Scan for the cell matching the given text and deliver its (x, y) coordinate at center. 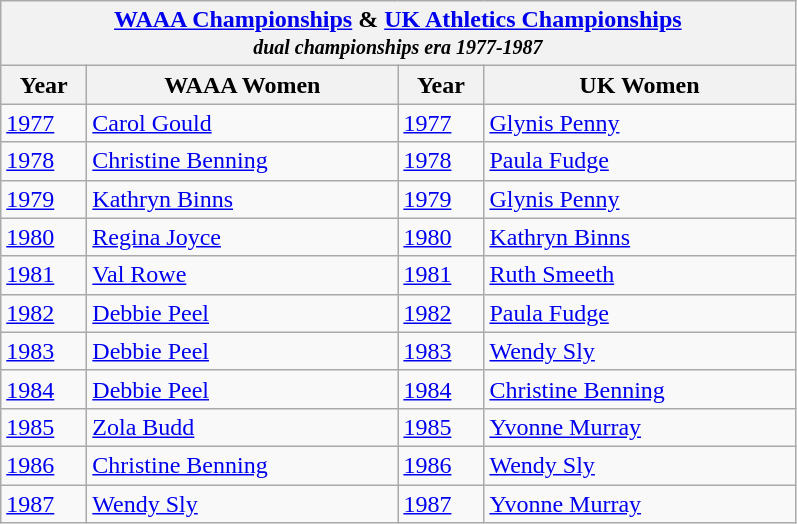
WAAA Women (242, 85)
Zola Budd (242, 427)
Val Rowe (242, 275)
UK Women (640, 85)
Ruth Smeeth (640, 275)
Carol Gould (242, 123)
Regina Joyce (242, 237)
WAAA Championships & UK Athletics Championshipsdual championships era 1977-1987 (398, 34)
